Locate the cell with the specified text and output its [x, y] center coordinate. 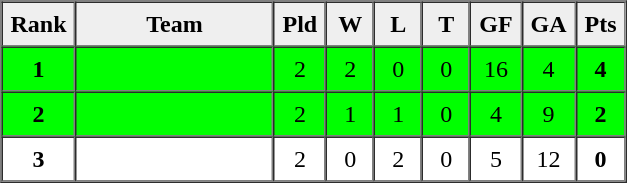
Pts [601, 24]
GF [496, 24]
12 [549, 158]
Team [175, 24]
Rank [39, 24]
Pld [300, 24]
16 [496, 68]
5 [496, 158]
3 [39, 158]
L [398, 24]
T [446, 24]
W [350, 24]
9 [549, 114]
GA [549, 24]
